From the cell containing the given text, extract its center point as [X, Y] coordinate. 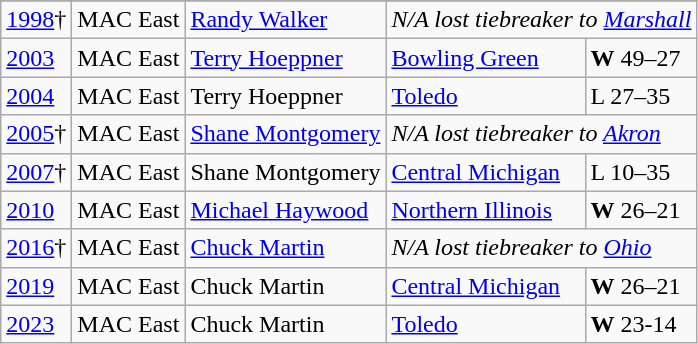
Bowling Green [486, 58]
2007† [36, 172]
2023 [36, 324]
Randy Walker [286, 20]
2005† [36, 134]
2004 [36, 96]
1998† [36, 20]
W 49–27 [641, 58]
2016† [36, 248]
N/A lost tiebreaker to Ohio [542, 248]
2019 [36, 286]
N/A lost tiebreaker to Akron [542, 134]
2003 [36, 58]
Michael Haywood [286, 210]
W 23-14 [641, 324]
2010 [36, 210]
N/A lost tiebreaker to Marshall [542, 20]
L 27–35 [641, 96]
L 10–35 [641, 172]
Northern Illinois [486, 210]
